Find where the given text appears and provide that cell's center as (X, Y) coordinate. 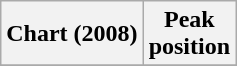
Peakposition (189, 34)
Chart (2008) (72, 34)
